Return the (X, Y) coordinate for the center point of the cell that contains the specified text.  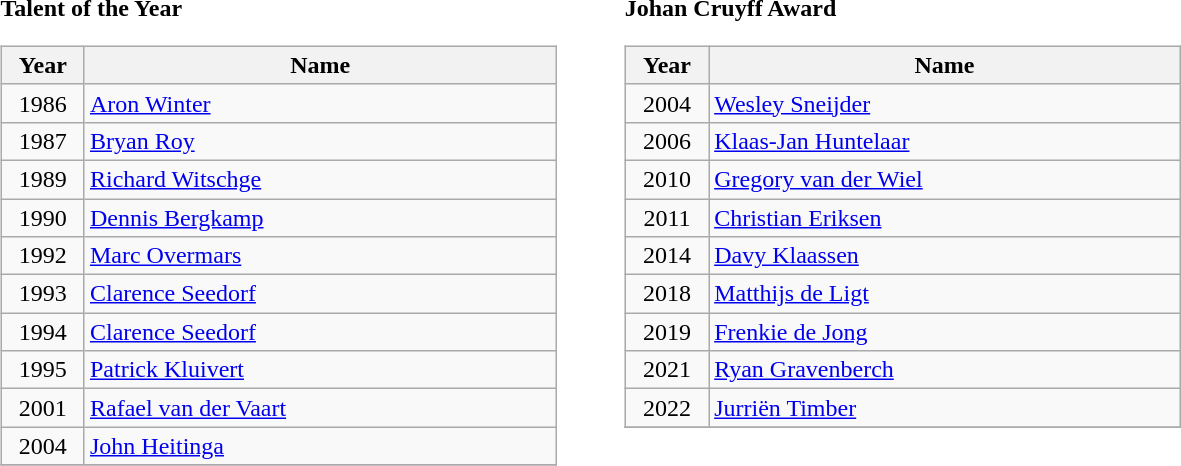
Wesley Sneijder (945, 103)
1992 (42, 256)
Marc Overmars (320, 256)
1986 (42, 103)
Bryan Roy (320, 141)
Patrick Kluivert (320, 370)
2022 (666, 408)
2014 (666, 256)
1993 (42, 294)
1989 (42, 179)
1987 (42, 141)
1995 (42, 370)
2011 (666, 217)
2006 (666, 141)
2001 (42, 408)
Rafael van der Vaart (320, 408)
Klaas-Jan Huntelaar (945, 141)
2010 (666, 179)
Matthijs de Ligt (945, 294)
Gregory van der Wiel (945, 179)
Aron Winter (320, 103)
2019 (666, 332)
Jurriën Timber (945, 408)
2021 (666, 370)
2018 (666, 294)
Richard Witschge (320, 179)
Frenkie de Jong (945, 332)
1990 (42, 217)
Christian Eriksen (945, 217)
John Heitinga (320, 446)
Dennis Bergkamp (320, 217)
Davy Klaassen (945, 256)
Ryan Gravenberch (945, 370)
1994 (42, 332)
